Determine the (x, y) coordinate at the center of the cell enclosing the given text.  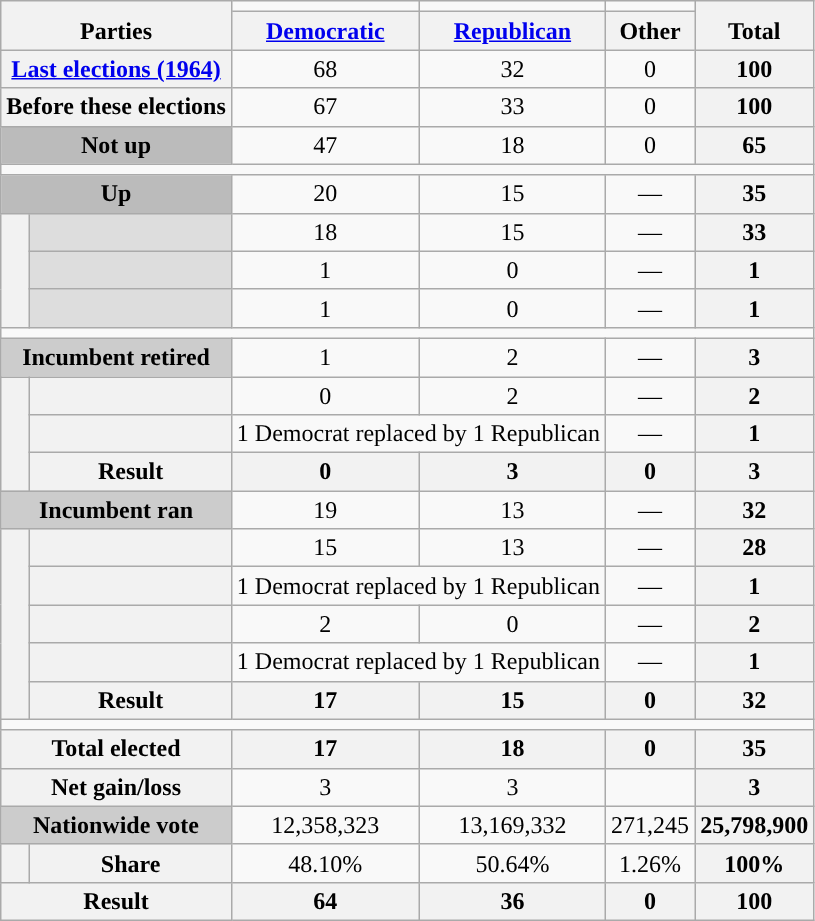
Before these elections (116, 107)
Incumbent ran (116, 510)
Total (754, 26)
25,798,900 (754, 825)
28 (754, 548)
Democratic (325, 31)
12,358,323 (325, 825)
Not up (116, 145)
20 (325, 194)
47 (325, 145)
100% (754, 863)
65 (754, 145)
1.26% (650, 863)
67 (325, 107)
13,169,332 (512, 825)
Parties (116, 26)
Net gain/loss (116, 787)
Republican (512, 31)
271,245 (650, 825)
Total elected (116, 749)
Nationwide vote (116, 825)
Share (130, 863)
36 (512, 901)
Up (116, 194)
48.10% (325, 863)
Last elections (1964) (116, 69)
Other (650, 31)
68 (325, 69)
Incumbent retired (116, 357)
50.64% (512, 863)
64 (325, 901)
19 (325, 510)
